Return the (x, y) coordinate for the center point of the cell that contains the specified text.  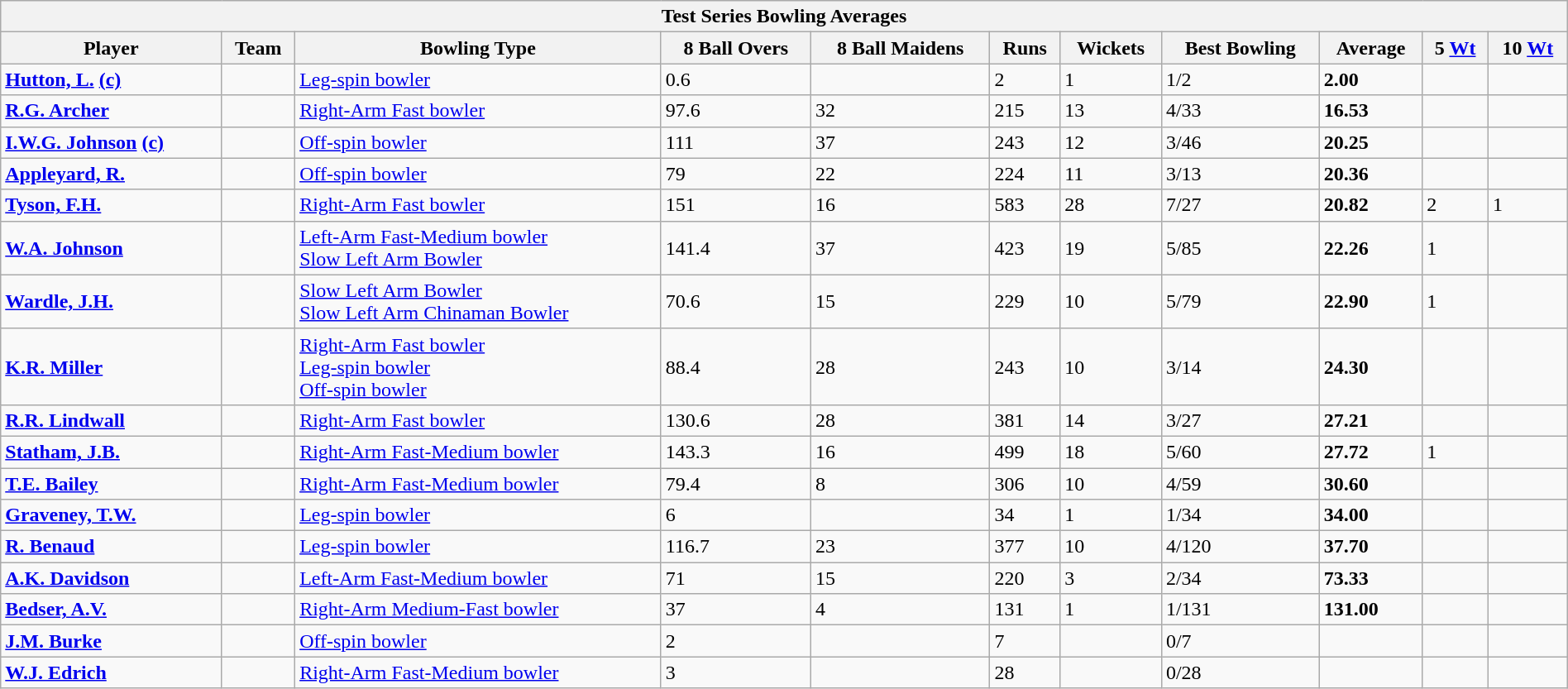
229 (1025, 301)
4 (901, 610)
215 (1025, 111)
Bedser, A.V. (111, 610)
Runs (1025, 48)
27.21 (1370, 420)
423 (1025, 248)
131.00 (1370, 610)
4/120 (1241, 547)
5 Wt (1456, 48)
Right-Arm Fast bowler Leg-spin bowler Off-spin bowler (478, 366)
Tyson, F.H. (111, 205)
34 (1025, 515)
Slow Left Arm Bowler Slow Left Arm Chinaman Bowler (478, 301)
79.4 (736, 484)
10 Wt (1528, 48)
Statham, J.B. (111, 452)
34.00 (1370, 515)
3/14 (1241, 366)
Left-Arm Fast-Medium bowler (478, 578)
I.W.G. Johnson (c) (111, 142)
W.J. Edrich (111, 672)
224 (1025, 174)
116.7 (736, 547)
220 (1025, 578)
2.00 (1370, 79)
R. Benaud (111, 547)
5/79 (1241, 301)
22.90 (1370, 301)
306 (1025, 484)
88.4 (736, 366)
143.3 (736, 452)
Hutton, L. (c) (111, 79)
8 Ball Overs (736, 48)
20.25 (1370, 142)
Test Series Bowling Averages (784, 17)
Graveney, T.W. (111, 515)
3/27 (1241, 420)
499 (1025, 452)
111 (736, 142)
8 Ball Maidens (901, 48)
141.4 (736, 248)
377 (1025, 547)
1/2 (1241, 79)
24.30 (1370, 366)
13 (1111, 111)
Average (1370, 48)
8 (901, 484)
Left-Arm Fast-Medium bowler Slow Left Arm Bowler (478, 248)
381 (1025, 420)
T.E. Bailey (111, 484)
3/46 (1241, 142)
Appleyard, R. (111, 174)
32 (901, 111)
7 (1025, 641)
A.K. Davidson (111, 578)
Best Bowling (1241, 48)
14 (1111, 420)
5/85 (1241, 248)
4/59 (1241, 484)
1/131 (1241, 610)
1/34 (1241, 515)
Wickets (1111, 48)
12 (1111, 142)
2/34 (1241, 578)
22 (901, 174)
151 (736, 205)
11 (1111, 174)
J.M. Burke (111, 641)
0.6 (736, 79)
130.6 (736, 420)
Player (111, 48)
Wardle, J.H. (111, 301)
0/28 (1241, 672)
71 (736, 578)
K.R. Miller (111, 366)
131 (1025, 610)
583 (1025, 205)
5/60 (1241, 452)
0/7 (1241, 641)
3/13 (1241, 174)
Right-Arm Medium-Fast bowler (478, 610)
23 (901, 547)
4/33 (1241, 111)
R.R. Lindwall (111, 420)
20.36 (1370, 174)
37.70 (1370, 547)
20.82 (1370, 205)
Bowling Type (478, 48)
22.26 (1370, 248)
16.53 (1370, 111)
6 (736, 515)
W.A. Johnson (111, 248)
7/27 (1241, 205)
70.6 (736, 301)
18 (1111, 452)
30.60 (1370, 484)
73.33 (1370, 578)
97.6 (736, 111)
19 (1111, 248)
27.72 (1370, 452)
Team (258, 48)
79 (736, 174)
R.G. Archer (111, 111)
